From the cell containing the given text, extract its center point as (x, y) coordinate. 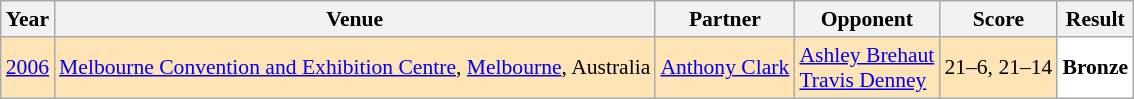
2006 (28, 68)
Partner (724, 19)
Melbourne Convention and Exhibition Centre, Melbourne, Australia (354, 68)
Bronze (1095, 68)
Venue (354, 19)
Year (28, 19)
Result (1095, 19)
Score (998, 19)
Ashley Brehaut Travis Denney (866, 68)
21–6, 21–14 (998, 68)
Opponent (866, 19)
Anthony Clark (724, 68)
